Provide the [X, Y] coordinate of the cell's center where the given text is located.  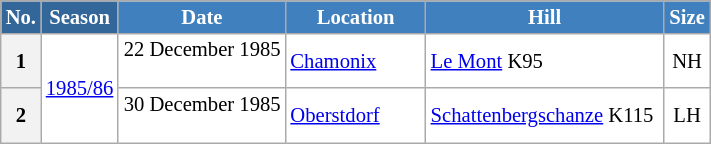
Le Mont K95 [545, 60]
1985/86 [80, 88]
No. [21, 16]
Chamonix [355, 60]
30 December 1985 [202, 116]
NH [686, 60]
Schattenbergschanze K115 [545, 116]
Date [202, 16]
Location [355, 16]
Oberstdorf [355, 116]
LH [686, 116]
2 [21, 116]
1 [21, 60]
Season [80, 16]
Hill [545, 16]
Size [686, 16]
22 December 1985 [202, 60]
